Pinpoint the cell where the given text exists, returning its (x, y) midpoint coordinate. 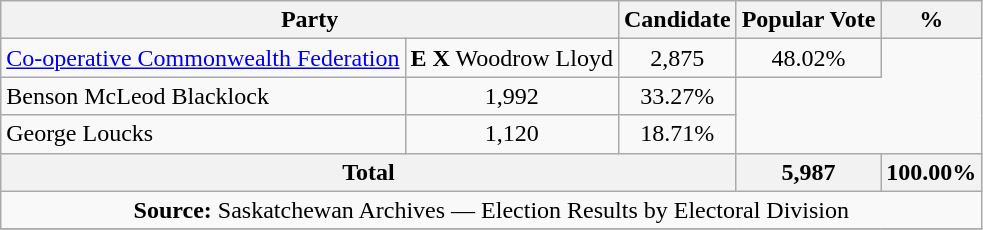
1,120 (512, 134)
E X Woodrow Lloyd (512, 58)
1,992 (512, 96)
% (932, 20)
Party (310, 20)
100.00% (932, 172)
Candidate (677, 20)
5,987 (808, 172)
Popular Vote (808, 20)
Co-operative Commonwealth Federation (203, 58)
George Loucks (203, 134)
48.02% (808, 58)
18.71% (677, 134)
33.27% (677, 96)
Benson McLeod Blacklock (203, 96)
Total (368, 172)
Source: Saskatchewan Archives — Election Results by Electoral Division (492, 210)
2,875 (677, 58)
